Detect which cell encompasses the target text, then output its [X, Y] center coordinate. 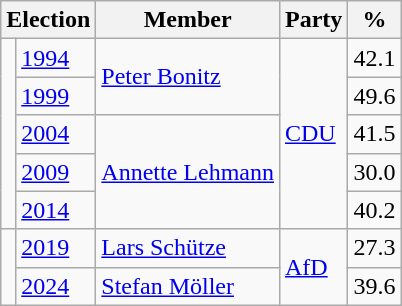
40.2 [374, 210]
2024 [56, 286]
Member [188, 20]
30.0 [374, 172]
27.3 [374, 248]
2004 [56, 134]
1994 [56, 58]
% [374, 20]
2019 [56, 248]
Party [313, 20]
42.1 [374, 58]
Peter Bonitz [188, 77]
Election [48, 20]
41.5 [374, 134]
1999 [56, 96]
CDU [313, 134]
2014 [56, 210]
AfD [313, 267]
Annette Lehmann [188, 172]
39.6 [374, 286]
2009 [56, 172]
Lars Schütze [188, 248]
Stefan Möller [188, 286]
49.6 [374, 96]
